From the cell containing the given text, extract its center point as (x, y) coordinate. 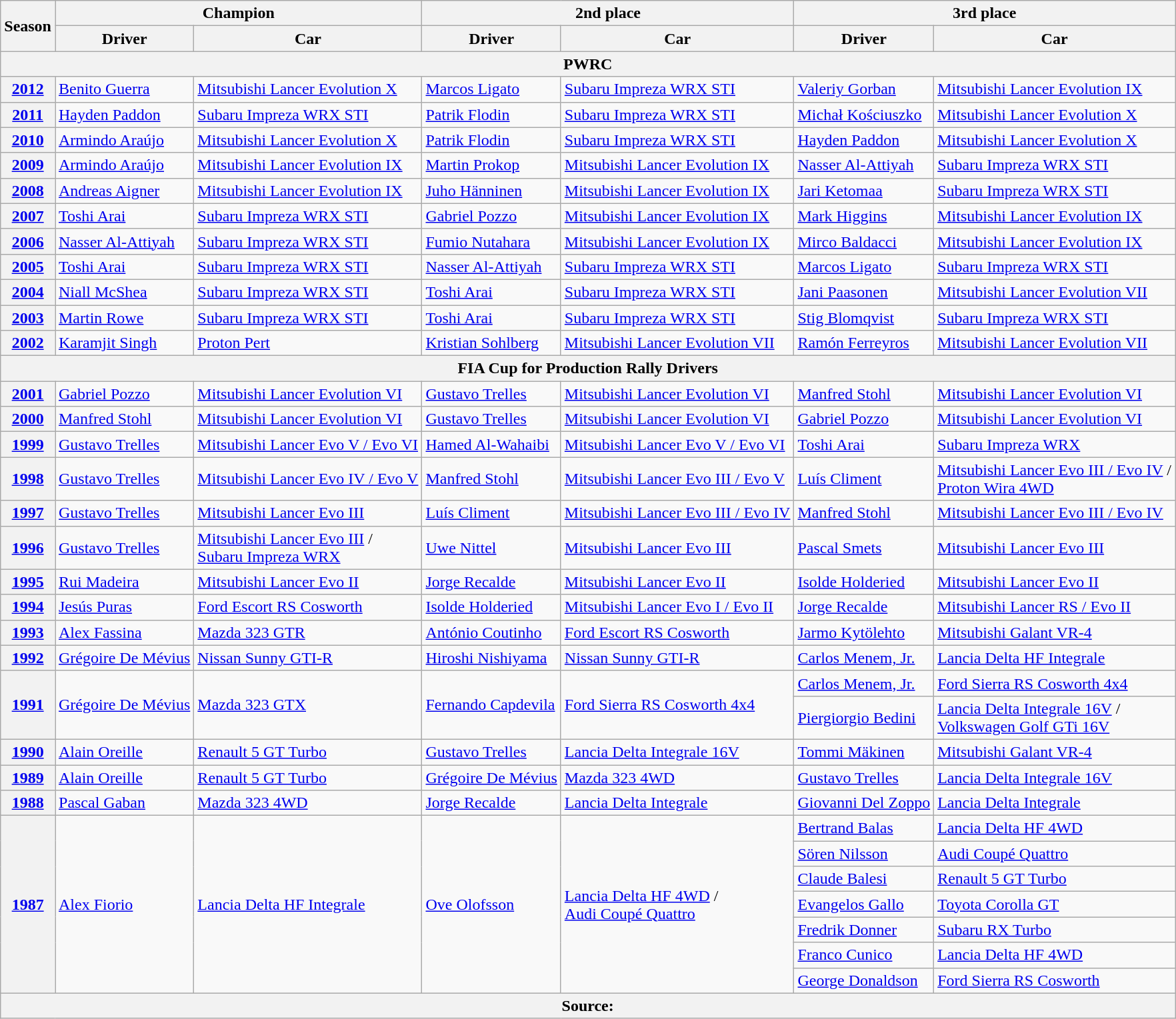
Jani Paasonen (864, 292)
1996 (28, 548)
2008 (28, 191)
Martin Prokop (491, 165)
Audi Coupé Quattro (1055, 854)
Benito Guerra (124, 89)
Fredrik Donner (864, 930)
Ove Olofsson (491, 904)
Kristian Sohlberg (491, 343)
Alex Fassina (124, 632)
2007 (28, 216)
Mitsubishi Lancer Evo III /Subaru Impreza WRX (308, 548)
2011 (28, 115)
Piergiorgio Bedini (864, 717)
2001 (28, 394)
Mitsubishi Lancer Evo III / Evo V (677, 479)
Juho Hänninen (491, 191)
Lancia Delta Integrale 16V /Volkswagen Golf GTi 16V (1055, 717)
Giovanni Del Zoppo (864, 803)
1987 (28, 904)
Hamed Al-Wahaibi (491, 445)
Ramón Ferreyros (864, 343)
Mazda 323 GTX (308, 705)
Mazda 323 GTR (308, 632)
Champion (238, 13)
1999 (28, 445)
Michał Kościuszko (864, 115)
2003 (28, 318)
Mitsubishi Lancer Evo I / Evo II (677, 607)
António Coutinho (491, 632)
Mitsubishi Lancer Evo III / Evo IV /Proton Wira 4WD (1055, 479)
Bertrand Balas (864, 828)
2010 (28, 140)
Proton Pert (308, 343)
Season (28, 26)
Mitsubishi Lancer RS / Evo II (1055, 607)
Franco Cunico (864, 955)
Andreas Aigner (124, 191)
Jarmo Kytölehto (864, 632)
1995 (28, 582)
Valeriy Gorban (864, 89)
PWRC (588, 64)
Subaru RX Turbo (1055, 930)
1990 (28, 752)
Sören Nilsson (864, 854)
1997 (28, 513)
1992 (28, 658)
Fumio Nutahara (491, 241)
Martin Rowe (124, 318)
2004 (28, 292)
1988 (28, 803)
Toyota Corolla GT (1055, 904)
2006 (28, 241)
Mitsubishi Lancer Evo IV / Evo V (308, 479)
1993 (28, 632)
FIA Cup for Production Rally Drivers (588, 369)
1989 (28, 778)
2000 (28, 419)
2nd place (608, 13)
Stig Blomqvist (864, 318)
2002 (28, 343)
Subaru Impreza WRX (1055, 445)
Source: (588, 1006)
Mark Higgins (864, 216)
1994 (28, 607)
Ford Sierra RS Cosworth (1055, 980)
Karamjit Singh (124, 343)
Jesús Puras (124, 607)
Pascal Gaban (124, 803)
Alex Fiorio (124, 904)
Tommi Mäkinen (864, 752)
Claude Balesi (864, 879)
Uwe Nittel (491, 548)
Rui Madeira (124, 582)
Evangelos Gallo (864, 904)
Jari Ketomaa (864, 191)
Fernando Capdevila (491, 705)
Niall McShea (124, 292)
George Donaldson (864, 980)
Hiroshi Nishiyama (491, 658)
2005 (28, 267)
Lancia Delta HF 4WD /Audi Coupé Quattro (677, 904)
3rd place (985, 13)
Mirco Baldacci (864, 241)
1998 (28, 479)
1991 (28, 705)
2012 (28, 89)
2009 (28, 165)
Pascal Smets (864, 548)
